Find where the given text appears and provide that cell's center as (X, Y) coordinate. 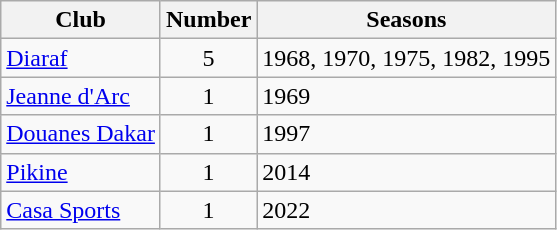
Pikine (81, 172)
2022 (406, 210)
Number (208, 20)
1969 (406, 96)
Casa Sports (81, 210)
Seasons (406, 20)
1968, 1970, 1975, 1982, 1995 (406, 58)
5 (208, 58)
Douanes Dakar (81, 134)
Club (81, 20)
Jeanne d'Arc (81, 96)
Diaraf (81, 58)
1997 (406, 134)
2014 (406, 172)
